Scan for the cell matching the given text and deliver its (x, y) coordinate at center. 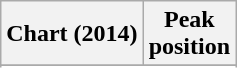
Chart (2014) (72, 34)
Peakposition (189, 34)
